Return [X, Y] of the center of cell containing provided text 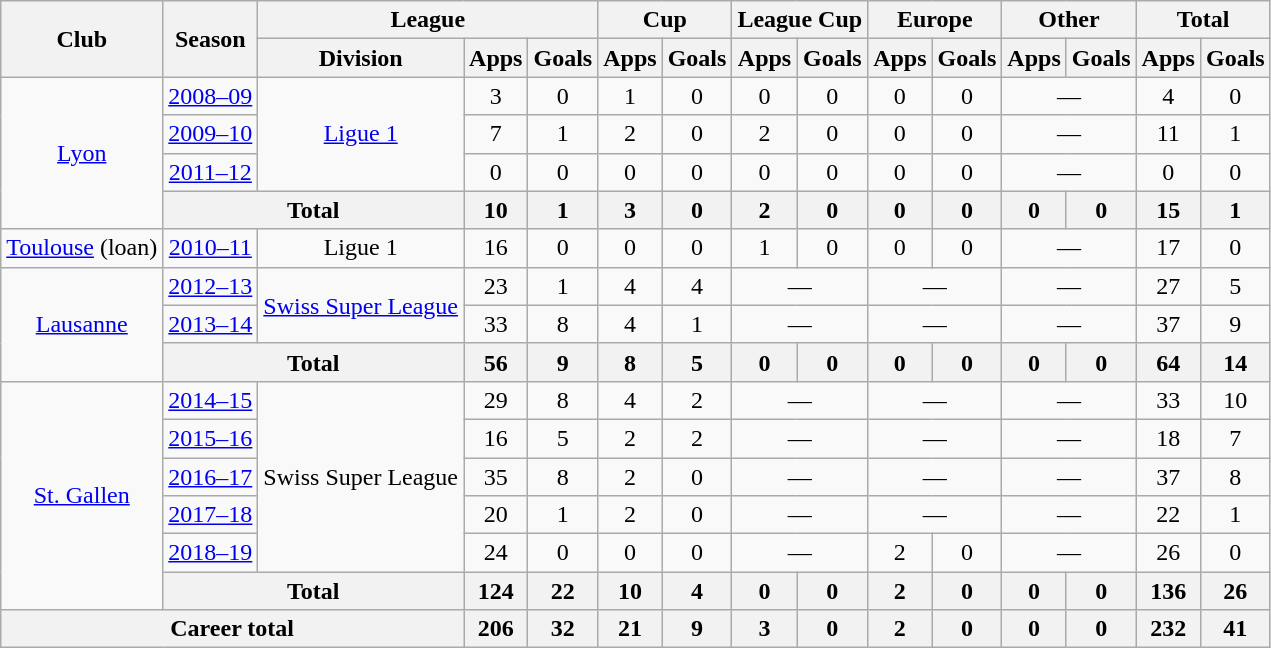
Club [82, 39]
20 [496, 515]
St. Gallen [82, 495]
17 [1168, 248]
Other [1069, 20]
15 [1168, 210]
24 [496, 553]
27 [1168, 286]
2008–09 [210, 96]
35 [496, 477]
21 [630, 629]
206 [496, 629]
41 [1235, 629]
18 [1168, 438]
2015–16 [210, 438]
2012–13 [210, 286]
2013–14 [210, 324]
32 [563, 629]
Cup [665, 20]
56 [496, 362]
Lyon [82, 153]
2010–11 [210, 248]
232 [1168, 629]
Lausanne [82, 324]
2011–12 [210, 172]
64 [1168, 362]
2014–15 [210, 400]
League [428, 20]
14 [1235, 362]
2009–10 [210, 134]
11 [1168, 134]
Career total [232, 629]
136 [1168, 591]
League Cup [800, 20]
23 [496, 286]
2016–17 [210, 477]
124 [496, 591]
Europe [935, 20]
2017–18 [210, 515]
29 [496, 400]
Toulouse (loan) [82, 248]
Division [361, 58]
Season [210, 39]
2018–19 [210, 553]
